From the cell containing the given text, extract its center point as [x, y] coordinate. 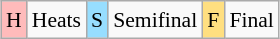
F [213, 20]
Heats [56, 20]
H [14, 20]
Semifinal [155, 20]
Final [252, 20]
S [97, 20]
